Return the (X, Y) coordinate for the center point of the cell that contains the specified text.  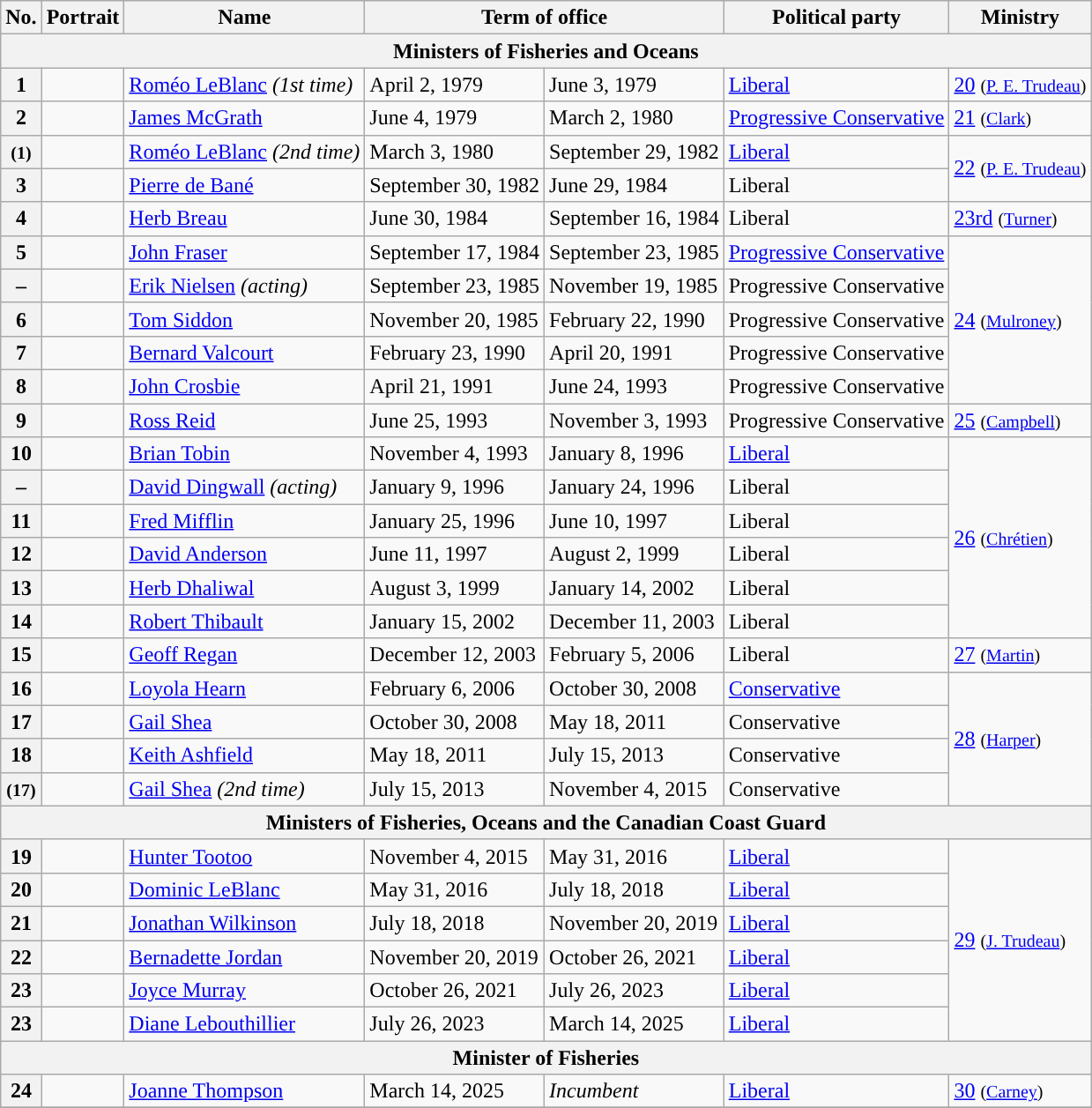
June 30, 1984 (455, 219)
Gail Shea (2nd time) (245, 789)
January 25, 1996 (455, 521)
Ministry (1021, 18)
23rd (Turner) (1021, 219)
March 3, 1980 (455, 152)
Minister of Fisheries (546, 1058)
Ross Reid (245, 420)
David Anderson (245, 554)
Gail Shea (245, 722)
Loyola Hearn (245, 688)
Ministers of Fisheries, Oceans and the Canadian Coast Guard (546, 822)
November 20, 1985 (455, 319)
Term of office (545, 18)
21 (Clark) (1021, 118)
June 4, 1979 (455, 118)
Roméo LeBlanc (1st time) (245, 85)
Incumbent (635, 1091)
January 14, 2002 (635, 588)
22 (21, 956)
James McGrath (245, 118)
February 5, 2006 (635, 655)
February 22, 1990 (635, 319)
November 19, 1985 (635, 286)
Herb Breau (245, 219)
December 12, 2003 (455, 655)
February 6, 2006 (455, 688)
12 (21, 554)
Keith Ashfield (245, 755)
November 4, 1993 (455, 454)
June 3, 1979 (635, 85)
Tom Siddon (245, 319)
2 (21, 118)
April 21, 1991 (455, 386)
Joanne Thompson (245, 1091)
Herb Dhaliwal (245, 588)
June 10, 1997 (635, 521)
January 9, 1996 (455, 487)
9 (21, 420)
Diane Lebouthillier (245, 1024)
29 (J. Trudeau) (1021, 940)
16 (21, 688)
20 (21, 889)
Brian Tobin (245, 454)
6 (21, 319)
January 24, 1996 (635, 487)
John Crosbie (245, 386)
Portrait (83, 18)
January 15, 2002 (455, 621)
15 (21, 655)
(17) (21, 789)
February 23, 1990 (455, 353)
7 (21, 353)
(1) (21, 152)
Ministers of Fisheries and Oceans (546, 51)
April 2, 1979 (455, 85)
3 (21, 185)
June 24, 1993 (635, 386)
13 (21, 588)
1 (21, 85)
Political party (836, 18)
Roméo LeBlanc (2nd time) (245, 152)
20 (P. E. Trudeau) (1021, 85)
September 30, 1982 (455, 185)
30 (Carney) (1021, 1091)
Bernard Valcourt (245, 353)
Pierre de Bané (245, 185)
April 20, 1991 (635, 353)
28 (Harper) (1021, 739)
Dominic LeBlanc (245, 889)
Robert Thibault (245, 621)
June 25, 1993 (455, 420)
David Dingwall (acting) (245, 487)
4 (21, 219)
Name (245, 18)
December 11, 2003 (635, 621)
24 (Mulroney) (1021, 319)
No. (21, 18)
27 (Martin) (1021, 655)
Fred Mifflin (245, 521)
Hunter Tootoo (245, 856)
11 (21, 521)
22 (P. E. Trudeau) (1021, 168)
Bernadette Jordan (245, 956)
19 (21, 856)
March 2, 1980 (635, 118)
June 11, 1997 (455, 554)
26 (Chrétien) (1021, 538)
Joyce Murray (245, 991)
21 (21, 923)
24 (21, 1091)
Jonathan Wilkinson (245, 923)
September 17, 1984 (455, 252)
John Fraser (245, 252)
18 (21, 755)
10 (21, 454)
September 16, 1984 (635, 219)
17 (21, 722)
June 29, 1984 (635, 185)
5 (21, 252)
8 (21, 386)
August 2, 1999 (635, 554)
September 29, 1982 (635, 152)
Geoff Regan (245, 655)
November 3, 1993 (635, 420)
14 (21, 621)
January 8, 1996 (635, 454)
August 3, 1999 (455, 588)
25 (Campbell) (1021, 420)
Erik Nielsen (acting) (245, 286)
